From the cell containing the given text, extract its center point as [X, Y] coordinate. 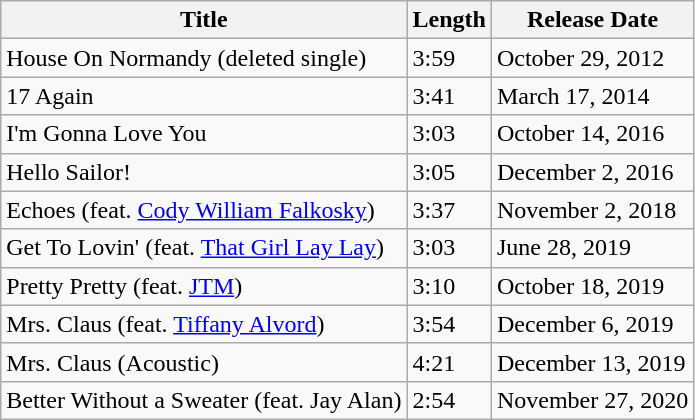
October 14, 2016 [592, 134]
December 2, 2016 [592, 172]
October 29, 2012 [592, 58]
Release Date [592, 20]
House On Normandy (deleted single) [204, 58]
3:10 [449, 286]
Length [449, 20]
November 2, 2018 [592, 210]
3:37 [449, 210]
October 18, 2019 [592, 286]
November 27, 2020 [592, 400]
I'm Gonna Love You [204, 134]
Title [204, 20]
June 28, 2019 [592, 248]
Better Without a Sweater (feat. Jay Alan) [204, 400]
17 Again [204, 96]
Pretty Pretty (feat. JTM) [204, 286]
Hello Sailor! [204, 172]
3:05 [449, 172]
2:54 [449, 400]
Echoes (feat. Cody William Falkosky) [204, 210]
Get To Lovin' (feat. That Girl Lay Lay) [204, 248]
3:41 [449, 96]
3:54 [449, 324]
March 17, 2014 [592, 96]
December 13, 2019 [592, 362]
Mrs. Claus (Acoustic) [204, 362]
December 6, 2019 [592, 324]
Mrs. Claus (feat. Tiffany Alvord) [204, 324]
4:21 [449, 362]
3:59 [449, 58]
